Provide the (x, y) coordinate of the cell's center where the given text is located.  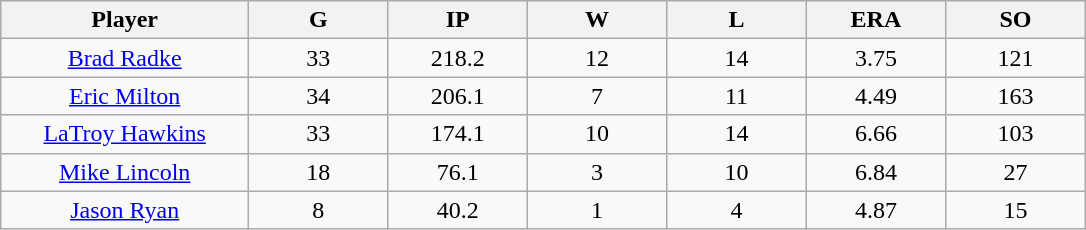
163 (1016, 96)
3.75 (876, 58)
103 (1016, 134)
3 (596, 172)
34 (318, 96)
6.66 (876, 134)
12 (596, 58)
SO (1016, 20)
Mike Lincoln (125, 172)
Player (125, 20)
G (318, 20)
76.1 (458, 172)
121 (1016, 58)
11 (736, 96)
8 (318, 210)
Brad Radke (125, 58)
174.1 (458, 134)
1 (596, 210)
ERA (876, 20)
15 (1016, 210)
IP (458, 20)
27 (1016, 172)
4 (736, 210)
7 (596, 96)
40.2 (458, 210)
Eric Milton (125, 96)
18 (318, 172)
LaTroy Hawkins (125, 134)
218.2 (458, 58)
6.84 (876, 172)
4.49 (876, 96)
W (596, 20)
4.87 (876, 210)
206.1 (458, 96)
L (736, 20)
Jason Ryan (125, 210)
